Capture the cell that displays the provided text and extract its (X, Y) central coordinate. 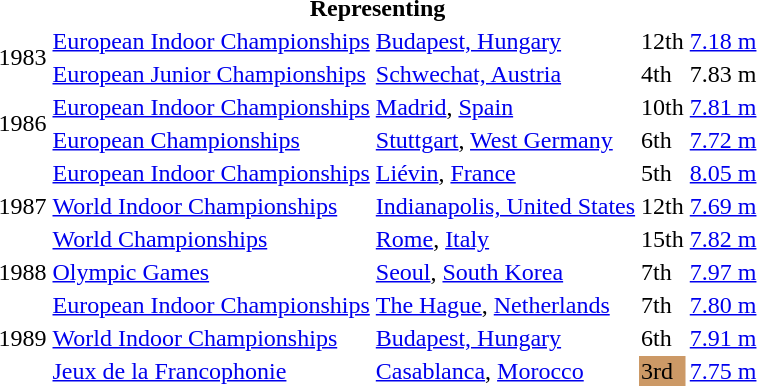
15th (663, 239)
Jeux de la Francophonie (211, 371)
4th (663, 74)
Stuttgart, West Germany (505, 140)
Indianapolis, United States (505, 206)
European Championships (211, 140)
10th (663, 107)
The Hague, Netherlands (505, 305)
Seoul, South Korea (505, 272)
3rd (663, 371)
5th (663, 173)
World Championships (211, 239)
European Junior Championships (211, 74)
Olympic Games (211, 272)
Rome, Italy (505, 239)
Casablanca, Morocco (505, 371)
Schwechat, Austria (505, 74)
Madrid, Spain (505, 107)
Liévin, France (505, 173)
